Detect which cell encompasses the target text, then output its (X, Y) center coordinate. 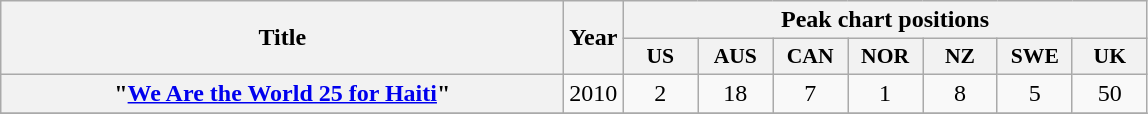
5 (1034, 93)
AUS (736, 57)
Peak chart positions (885, 20)
NOR (886, 57)
2010 (594, 93)
2 (660, 93)
Year (594, 38)
Title (282, 38)
7 (810, 93)
US (660, 57)
18 (736, 93)
1 (886, 93)
8 (960, 93)
50 (1110, 93)
NZ (960, 57)
UK (1110, 57)
"We Are the World 25 for Haiti" (282, 93)
CAN (810, 57)
SWE (1034, 57)
